Extract the (x, y) coordinate from the center of the cell holding the provided text.  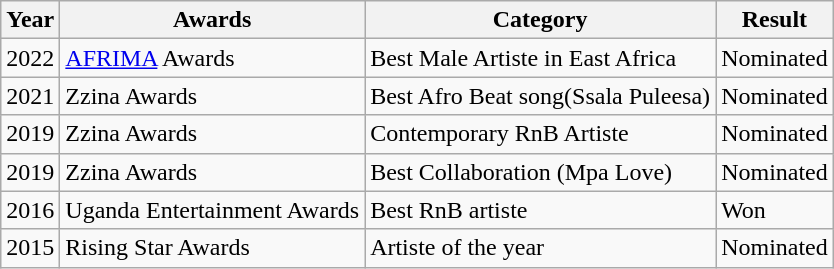
Best Collaboration (Mpa Love) (540, 172)
Artiste of the year (540, 248)
Won (775, 210)
2021 (30, 96)
2015 (30, 248)
Result (775, 20)
Awards (212, 20)
Best Male Artiste in East Africa (540, 58)
AFRIMA Awards (212, 58)
Year (30, 20)
Category (540, 20)
Uganda Entertainment Awards (212, 210)
Best RnB artiste (540, 210)
Rising Star Awards (212, 248)
2016 (30, 210)
2022 (30, 58)
Contemporary RnB Artiste (540, 134)
Best Afro Beat song(Ssala Puleesa) (540, 96)
